Identify which cell holds the provided text, then report its (x, y) central coordinate. 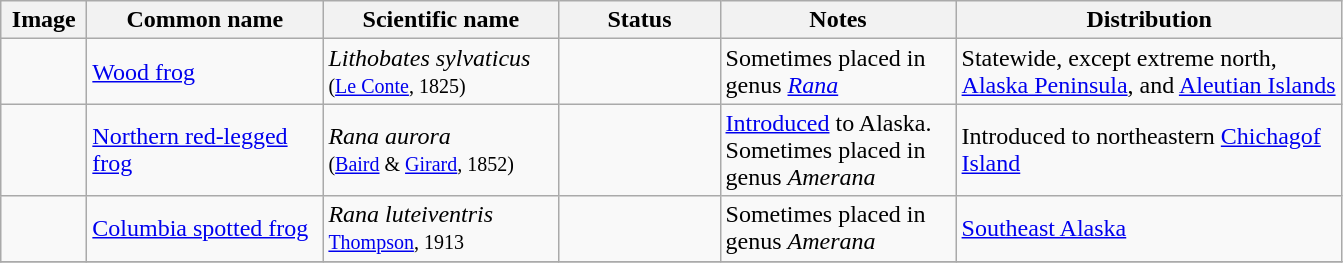
Image (44, 20)
Rana aurora(Baird & Girard, 1852) (441, 150)
Southeast Alaska (1149, 228)
Introduced to Alaska. Sometimes placed in genus Amerana (838, 150)
Statewide, except extreme north, Alaska Peninsula, and Aleutian Islands (1149, 72)
Sometimes placed in genus Rana (838, 72)
Distribution (1149, 20)
Scientific name (441, 20)
Sometimes placed in genus Amerana (838, 228)
Status (640, 20)
Lithobates sylvaticus(Le Conte, 1825) (441, 72)
Common name (205, 20)
Rana luteiventrisThompson, 1913 (441, 228)
Notes (838, 20)
Introduced to northeastern Chichagof Island (1149, 150)
Columbia spotted frog (205, 228)
Wood frog (205, 72)
Northern red-legged frog (205, 150)
